Capture the cell that displays the provided text and extract its [X, Y] central coordinate. 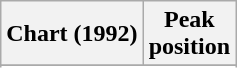
Chart (1992) [72, 34]
Peak position [189, 34]
